Determine the [x, y] coordinate at the center of the cell enclosing the given text.  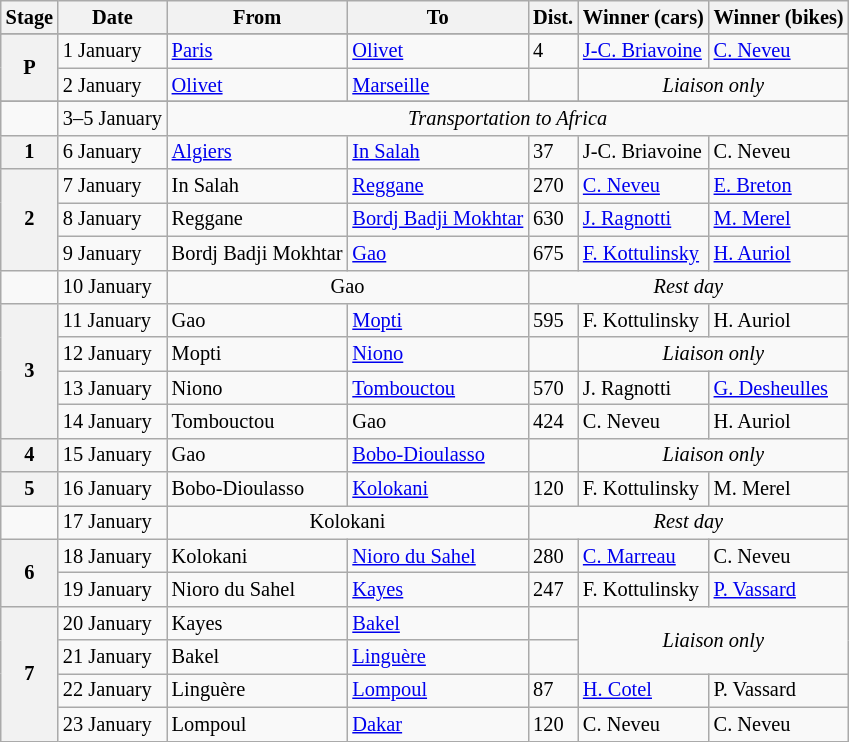
570 [553, 388]
3 [30, 370]
7 [30, 674]
C. Marreau [644, 556]
2 January [112, 85]
21 January [112, 657]
Winner (cars) [644, 17]
Winner (bikes) [779, 17]
19 January [112, 589]
3–5 January [112, 118]
1 January [112, 51]
Dist. [553, 17]
P [30, 68]
G. Desheulles [779, 388]
675 [553, 253]
Stage [30, 17]
12 January [112, 354]
H. Cotel [644, 690]
630 [553, 219]
247 [553, 589]
23 January [112, 724]
13 January [112, 388]
20 January [112, 623]
From [258, 17]
18 January [112, 556]
15 January [112, 455]
22 January [112, 690]
16 January [112, 489]
1 [30, 152]
424 [553, 421]
14 January [112, 421]
37 [553, 152]
280 [553, 556]
270 [553, 186]
Paris [258, 51]
2 [30, 220]
87 [553, 690]
Algiers [258, 152]
To [438, 17]
7 January [112, 186]
Marseille [438, 85]
6 January [112, 152]
11 January [112, 320]
17 January [112, 522]
Transportation to Africa [508, 118]
595 [553, 320]
6 [30, 572]
E. Breton [779, 186]
Date [112, 17]
10 January [112, 287]
8 January [112, 219]
9 January [112, 253]
5 [30, 489]
Dakar [438, 724]
